Return (x, y) of the center of cell containing provided text 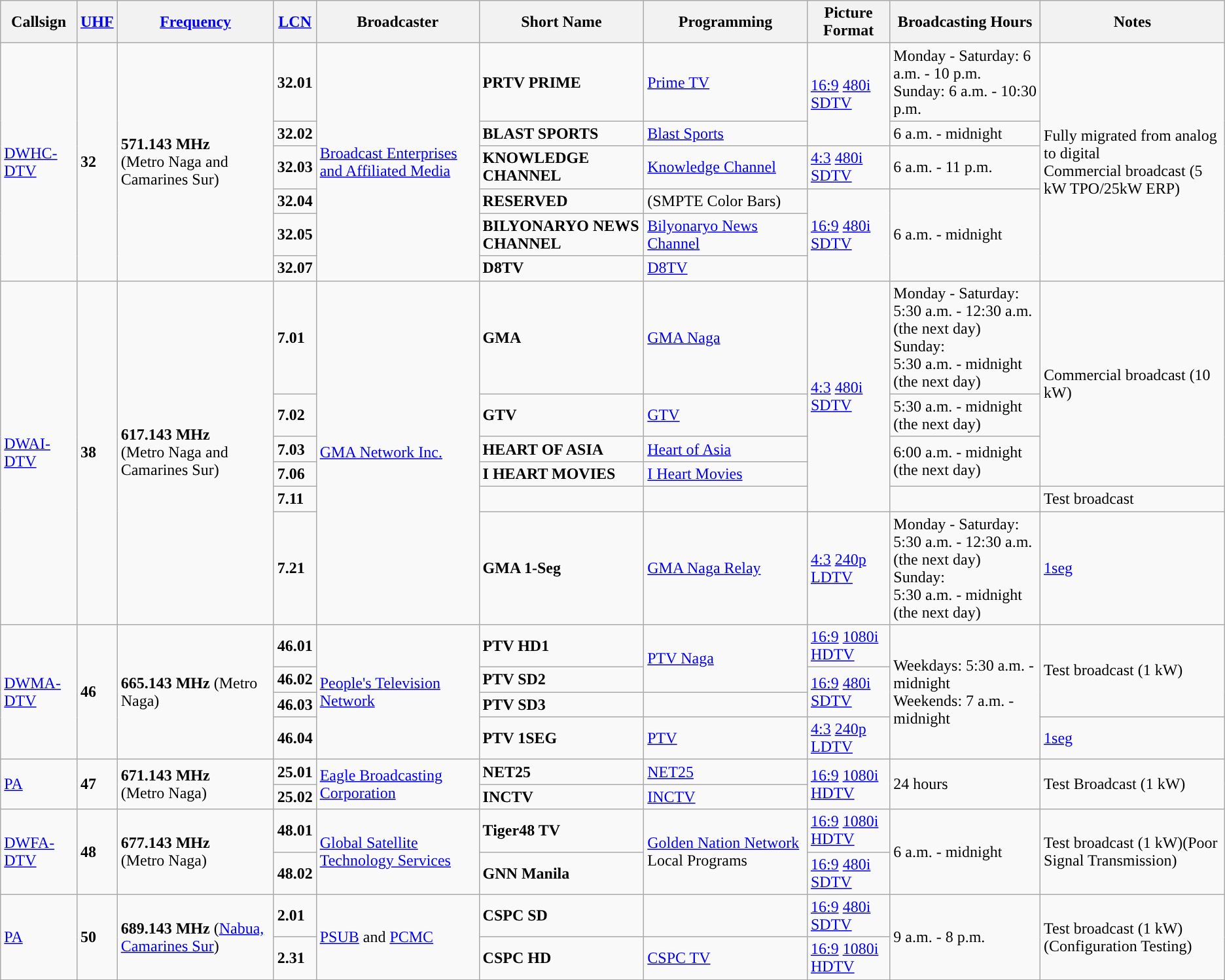
9 a.m. - 8 p.m. (965, 937)
Callsign (39, 22)
2.31 (294, 958)
PTV SD2 (561, 680)
Frequency (195, 22)
7.06 (294, 474)
PRTV PRIME (561, 82)
665.143 MHz (Metro Naga) (195, 692)
38 (97, 453)
32.07 (294, 268)
CSPC TV (726, 958)
689.143 MHz (Nabua, Camarines Sur) (195, 937)
Broadcaster (398, 22)
7.21 (294, 568)
RESERVED (561, 201)
7.03 (294, 449)
46.03 (294, 705)
(SMPTE Color Bars) (726, 201)
47 (97, 784)
PTV Naga (726, 658)
Picture Format (848, 22)
46.04 (294, 738)
Eagle Broadcasting Corporation (398, 784)
Tiger48 TV (561, 831)
PTV HD1 (561, 646)
Weekdays: 5:30 a.m. - midnight Weekends: 7 a.m. - midnight (965, 692)
Fully migrated from analog to digital Commercial broadcast (5 kW TPO/25kW ERP) (1133, 162)
48.02 (294, 873)
48.01 (294, 831)
KNOWLEDGE CHANNEL (561, 167)
GMA Naga (726, 338)
32.02 (294, 133)
GMA 1-Seg (561, 568)
PTV 1SEG (561, 738)
Global Satellite Technology Services (398, 852)
PTV (726, 738)
32 (97, 162)
32.01 (294, 82)
Test broadcast (1 kW)(Poor Signal Transmission) (1133, 852)
25.02 (294, 797)
Test broadcast (1 kW) (Configuration Testing) (1133, 937)
5:30 a.m. - midnight (the next day) (965, 415)
PTV SD3 (561, 705)
GMA Network Inc. (398, 453)
UHF (97, 22)
DWMA-DTV (39, 692)
Test broadcast (1133, 499)
Commercial broadcast (10 kW) (1133, 383)
671.143 MHz(Metro Naga) (195, 784)
46.02 (294, 680)
571.143 MHz(Metro Naga and Camarines Sur) (195, 162)
Broadcasting Hours (965, 22)
6 a.m. - 11 p.m. (965, 167)
32.03 (294, 167)
46 (97, 692)
Heart of Asia (726, 449)
PSUB and PCMC (398, 937)
People's Television Network (398, 692)
GMA (561, 338)
Monday - Saturday: 6 a.m. - 10 p.m. Sunday: 6 a.m. - 10:30 p.m. (965, 82)
CSPC SD (561, 916)
25.01 (294, 772)
32.05 (294, 234)
7.11 (294, 499)
GNN Manila (561, 873)
Short Name (561, 22)
46.01 (294, 646)
HEART OF ASIA (561, 449)
7.01 (294, 338)
677.143 MHz (Metro Naga) (195, 852)
DWFA-DTV (39, 852)
32.04 (294, 201)
50 (97, 937)
Bilyonaryo News Channel (726, 234)
GMA Naga Relay (726, 568)
7.02 (294, 415)
Knowledge Channel (726, 167)
Programming (726, 22)
6:00 a.m. - midnight (the next day) (965, 461)
DWHC-DTV (39, 162)
I HEART MOVIES (561, 474)
BLAST SPORTS (561, 133)
LCN (294, 22)
Test broadcast (1 kW) (1133, 671)
Broadcast Enterprises and Affiliated Media (398, 162)
BILYONARYO NEWS CHANNEL (561, 234)
I Heart Movies (726, 474)
CSPC HD (561, 958)
48 (97, 852)
Blast Sports (726, 133)
DWAI-DTV (39, 453)
Notes (1133, 22)
24 hours (965, 784)
2.01 (294, 916)
Test Broadcast (1 kW) (1133, 784)
617.143 MHz(Metro Naga and Camarines Sur) (195, 453)
Golden Nation Network Local Programs (726, 852)
Prime TV (726, 82)
